Extract the (x, y) coordinate from the center of the cell holding the provided text.  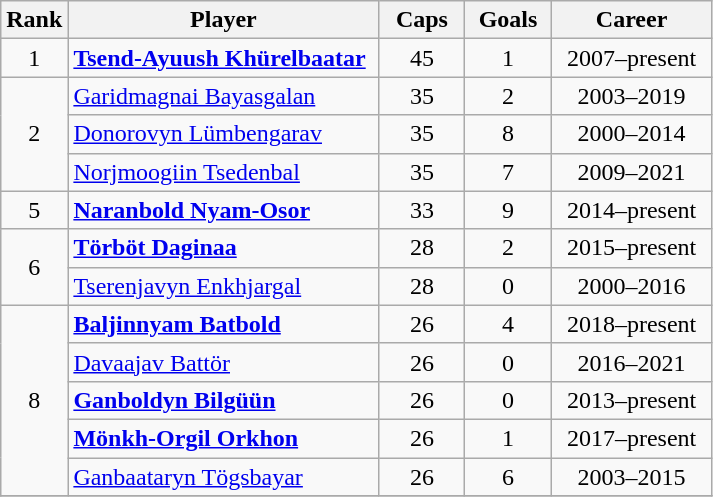
2007–present (632, 58)
Garidmagnai Bayasgalan (224, 96)
2015–present (632, 248)
Rank (34, 20)
5 (34, 210)
Naranbold Nyam-Osor (224, 210)
2017–present (632, 438)
4 (508, 324)
2014–present (632, 210)
Törböt Daginaa (224, 248)
2003–2019 (632, 96)
2003–2015 (632, 477)
33 (422, 210)
Player (224, 20)
9 (508, 210)
2018–present (632, 324)
Mönkh-Orgil Orkhon (224, 438)
45 (422, 58)
Davaajav Battör (224, 362)
2000–2014 (632, 134)
Ganboldyn Bilgüün (224, 400)
Caps (422, 20)
2000–2016 (632, 286)
Tsend-Ayuush Khürelbaatar (224, 58)
Baljinnyam Batbold (224, 324)
7 (508, 172)
Tserenjavyn Enkhjargal (224, 286)
Ganbaataryn Tögsbayar (224, 477)
Goals (508, 20)
2016–2021 (632, 362)
Donorovyn Lümbengarav (224, 134)
Career (632, 20)
Norjmoogiin Tsedenbal (224, 172)
2013–present (632, 400)
2009–2021 (632, 172)
